Provide the [x, y] coordinate of the cell's center where the given text is located.  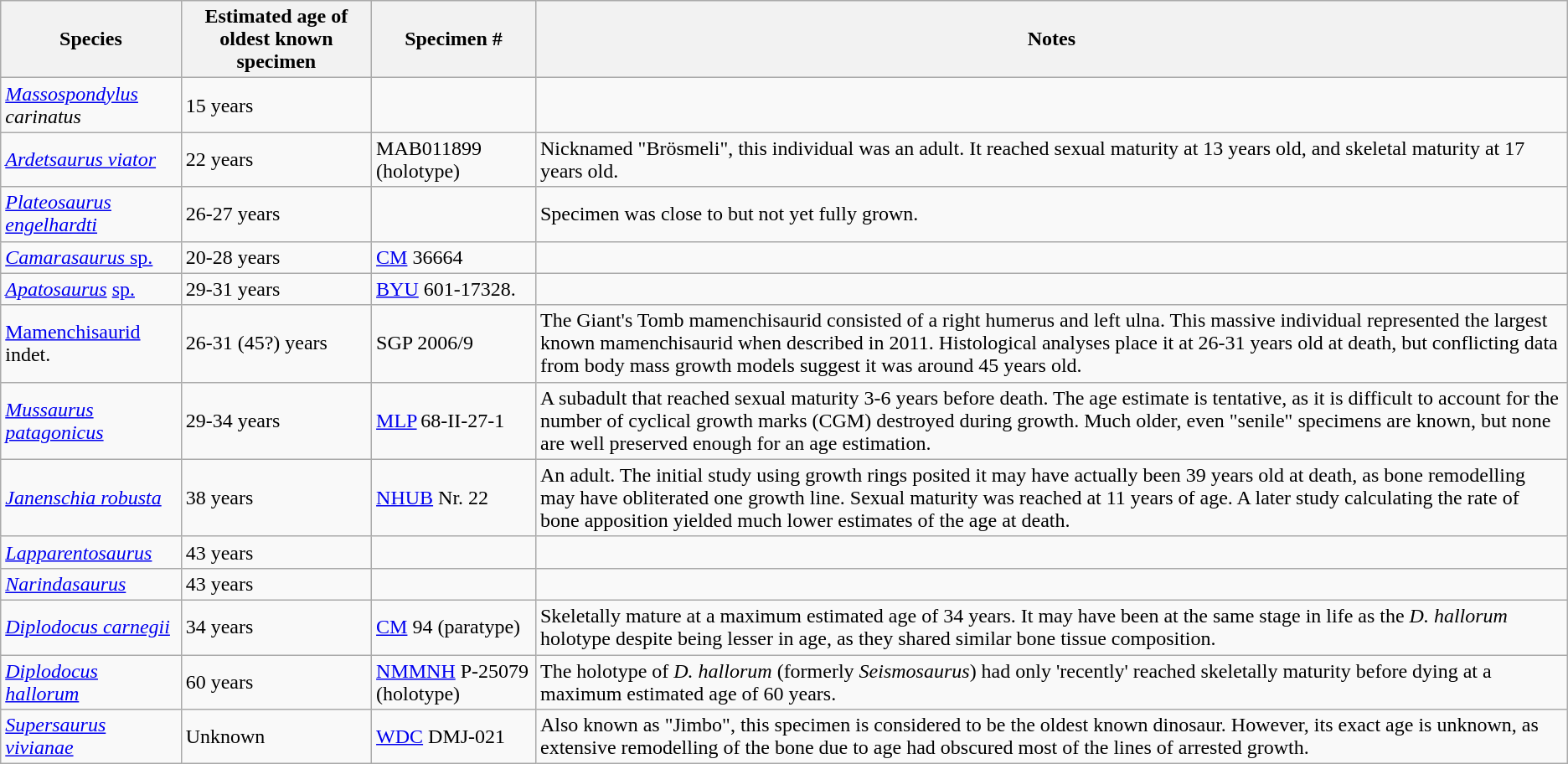
Apatosaurus sp. [90, 289]
Plateosaurus engelhardti [90, 214]
22 years [276, 159]
Unknown [276, 737]
Diplodocus carnegii [90, 627]
Supersaurus vivianae [90, 737]
Massospondylus carinatus [90, 106]
26-27 years [276, 214]
Ardetsaurus viator [90, 159]
Diplodocus hallorum [90, 682]
BYU 601-17328. [454, 289]
Lapparentosaurus [90, 552]
Narindasaurus [90, 584]
38 years [276, 498]
Janenschia robusta [90, 498]
NHUB Nr. 22 [454, 498]
20-28 years [276, 257]
Estimated age of oldest known specimen [276, 39]
29-34 years [276, 421]
Species [90, 39]
26-31 (45?) years [276, 343]
Specimen # [454, 39]
Mussaurus patagonicus [90, 421]
60 years [276, 682]
MAB011899 (holotype) [454, 159]
Notes [1051, 39]
NMMNH P-25079 (holotype) [454, 682]
Specimen was close to but not yet fully grown. [1051, 214]
15 years [276, 106]
Nicknamed "Brösmeli", this individual was an adult. It reached sexual maturity at 13 years old, and skeletal maturity at 17 years old. [1051, 159]
29-31 years [276, 289]
SGP 2006/9 [454, 343]
CM 94 (paratype) [454, 627]
WDC DMJ-021 [454, 737]
Mamenchisaurid indet. [90, 343]
MLP 68-II-27-1 [454, 421]
CM 36664 [454, 257]
34 years [276, 627]
Camarasaurus sp. [90, 257]
